For the text-containing cell, return its midpoint in (X, Y) coordinate format. 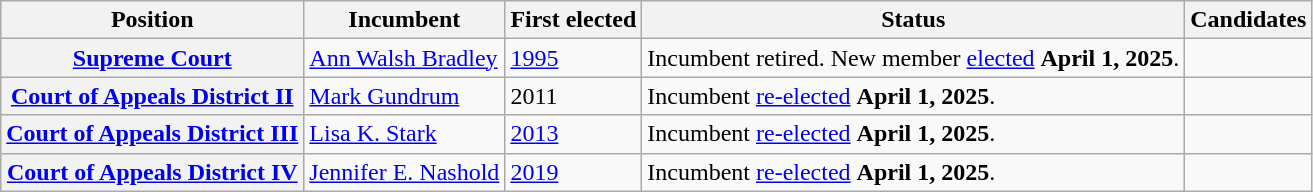
2011 (574, 96)
Position (152, 20)
Court of Appeals District III (152, 134)
Court of Appeals District IV (152, 172)
Incumbent (404, 20)
Ann Walsh Bradley (404, 58)
Court of Appeals District II (152, 96)
Lisa K. Stark (404, 134)
2013 (574, 134)
Status (914, 20)
Supreme Court (152, 58)
1995 (574, 58)
Incumbent retired. New member elected April 1, 2025. (914, 58)
2019 (574, 172)
Mark Gundrum (404, 96)
First elected (574, 20)
Jennifer E. Nashold (404, 172)
Candidates (1248, 20)
